Provide the (x, y) coordinate of the cell's center where the given text is located.  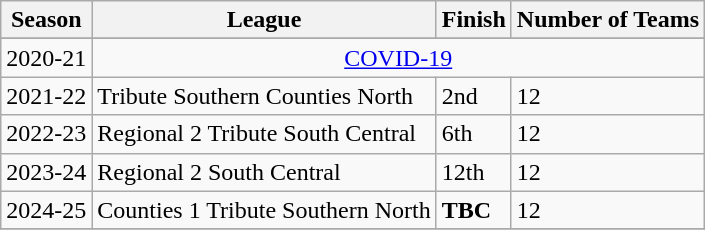
Regional 2 Tribute South Central (264, 134)
2021-22 (46, 96)
COVID-19 (398, 58)
Number of Teams (608, 20)
League (264, 20)
2022-23 (46, 134)
Finish (474, 20)
Regional 2 South Central (264, 172)
2nd (474, 96)
TBC (474, 210)
Counties 1 Tribute Southern North (264, 210)
6th (474, 134)
2020-21 (46, 58)
Tribute Southern Counties North (264, 96)
Season (46, 20)
12th (474, 172)
2024-25 (46, 210)
2023-24 (46, 172)
